Identify which cell holds the provided text, then report its (X, Y) central coordinate. 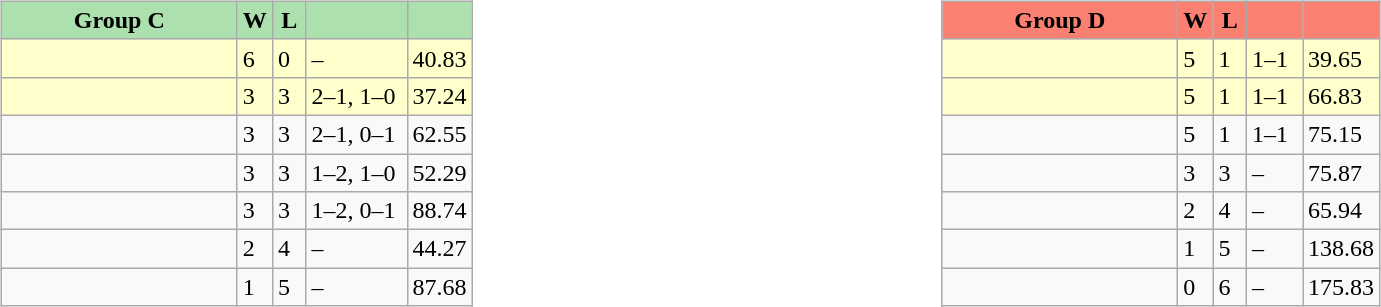
40.83 (440, 58)
87.68 (440, 287)
44.27 (440, 249)
175.83 (1340, 287)
62.55 (440, 134)
39.65 (1340, 58)
37.24 (440, 96)
2–1, 0–1 (356, 134)
52.29 (440, 173)
Group C (119, 20)
65.94 (1340, 211)
66.83 (1340, 96)
88.74 (440, 211)
75.87 (1340, 173)
2–1, 1–0 (356, 96)
1–2, 1–0 (356, 173)
75.15 (1340, 134)
138.68 (1340, 249)
Group D (1060, 20)
1–2, 0–1 (356, 211)
